Find where the given text appears and provide that cell's center as [X, Y] coordinate. 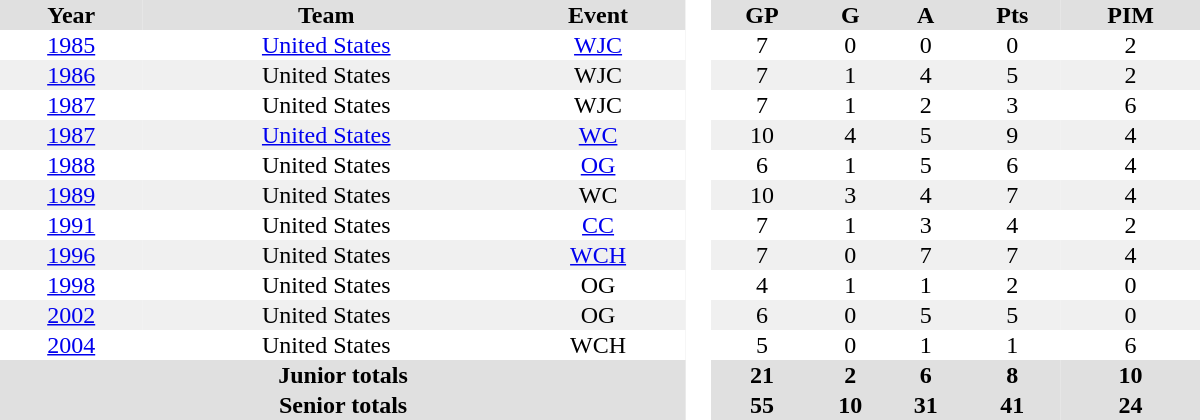
9 [1012, 135]
31 [926, 405]
A [926, 15]
Pts [1012, 15]
2002 [71, 315]
41 [1012, 405]
2004 [71, 345]
Team [326, 15]
GP [762, 15]
PIM [1130, 15]
1986 [71, 75]
1991 [71, 225]
1988 [71, 165]
1996 [71, 255]
CC [598, 225]
Senior totals [343, 405]
55 [762, 405]
8 [1012, 375]
G [850, 15]
Year [71, 15]
1989 [71, 195]
1998 [71, 285]
Junior totals [343, 375]
Event [598, 15]
24 [1130, 405]
21 [762, 375]
1985 [71, 45]
